Extract the (X, Y) coordinate from the center of the cell holding the provided text.  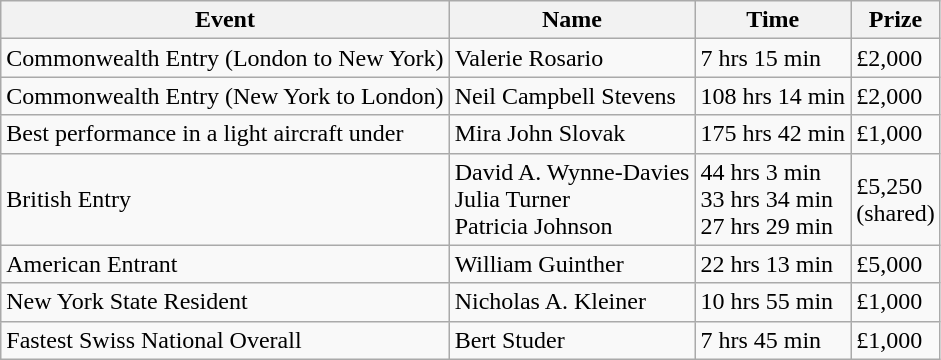
44 hrs 3 min33 hrs 34 min27 hrs 29 min (773, 199)
£5,000 (896, 264)
Bert Studer (572, 340)
7 hrs 15 min (773, 58)
American Entrant (225, 264)
22 hrs 13 min (773, 264)
Commonwealth Entry (New York to London) (225, 96)
William Guinther (572, 264)
David A. Wynne-DaviesJulia TurnerPatricia Johnson (572, 199)
108 hrs 14 min (773, 96)
British Entry (225, 199)
Mira John Slovak (572, 134)
Event (225, 20)
10 hrs 55 min (773, 302)
Fastest Swiss National Overall (225, 340)
7 hrs 45 min (773, 340)
Prize (896, 20)
Neil Campbell Stevens (572, 96)
Valerie Rosario (572, 58)
Time (773, 20)
Nicholas A. Kleiner (572, 302)
New York State Resident (225, 302)
Name (572, 20)
175 hrs 42 min (773, 134)
£5,250(shared) (896, 199)
Best performance in a light aircraft under (225, 134)
Commonwealth Entry (London to New York) (225, 58)
